Provide the (X, Y) coordinate of the cell's center where the given text is located.  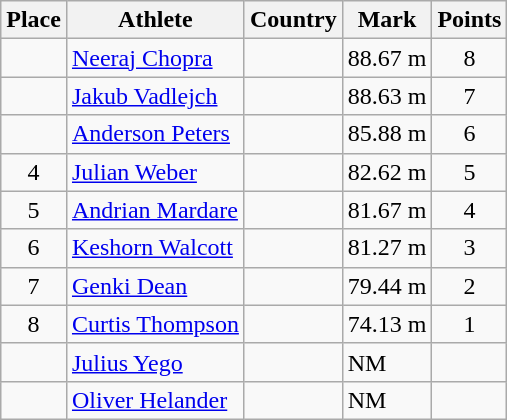
Andrian Mardare (155, 210)
Genki Dean (155, 286)
85.88 m (387, 134)
81.67 m (387, 210)
Jakub Vadlejch (155, 96)
Neeraj Chopra (155, 58)
Place (34, 20)
Country (293, 20)
Julian Weber (155, 172)
Julius Yego (155, 362)
81.27 m (387, 248)
Oliver Helander (155, 400)
79.44 m (387, 286)
Keshorn Walcott (155, 248)
1 (470, 324)
Points (470, 20)
Curtis Thompson (155, 324)
Athlete (155, 20)
74.13 m (387, 324)
3 (470, 248)
88.63 m (387, 96)
88.67 m (387, 58)
82.62 m (387, 172)
Anderson Peters (155, 134)
Mark (387, 20)
2 (470, 286)
